Identify which cell holds the provided text, then report its [x, y] central coordinate. 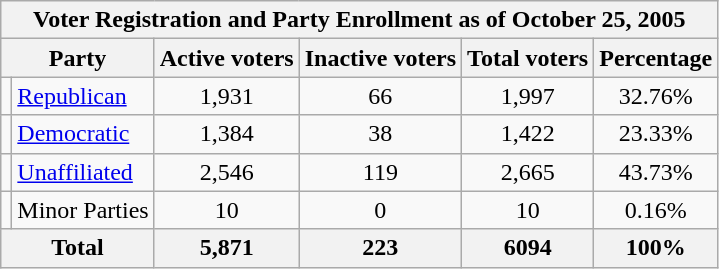
119 [380, 172]
100% [656, 248]
32.76% [656, 96]
38 [380, 134]
5,871 [226, 248]
1,422 [528, 134]
Voter Registration and Party Enrollment as of October 25, 2005 [360, 20]
2,665 [528, 172]
Total voters [528, 58]
Party [78, 58]
Total [78, 248]
66 [380, 96]
1,931 [226, 96]
0 [380, 210]
1,384 [226, 134]
Republican [83, 96]
1,997 [528, 96]
2,546 [226, 172]
Democratic [83, 134]
223 [380, 248]
23.33% [656, 134]
Percentage [656, 58]
Inactive voters [380, 58]
6094 [528, 248]
0.16% [656, 210]
Active voters [226, 58]
Unaffiliated [83, 172]
43.73% [656, 172]
Minor Parties [83, 210]
